From the cell containing the given text, extract its center point as (x, y) coordinate. 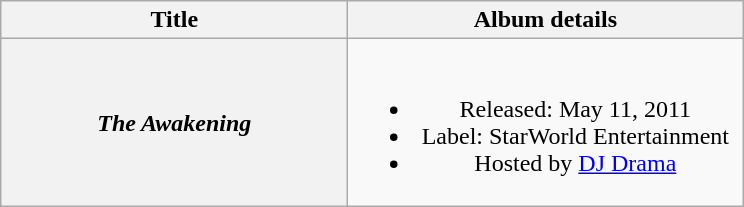
Title (174, 20)
Released: May 11, 2011Label: StarWorld EntertainmentHosted by DJ Drama (546, 122)
Album details (546, 20)
The Awakening (174, 122)
